Pinpoint the cell where the given text exists, returning its [x, y] midpoint coordinate. 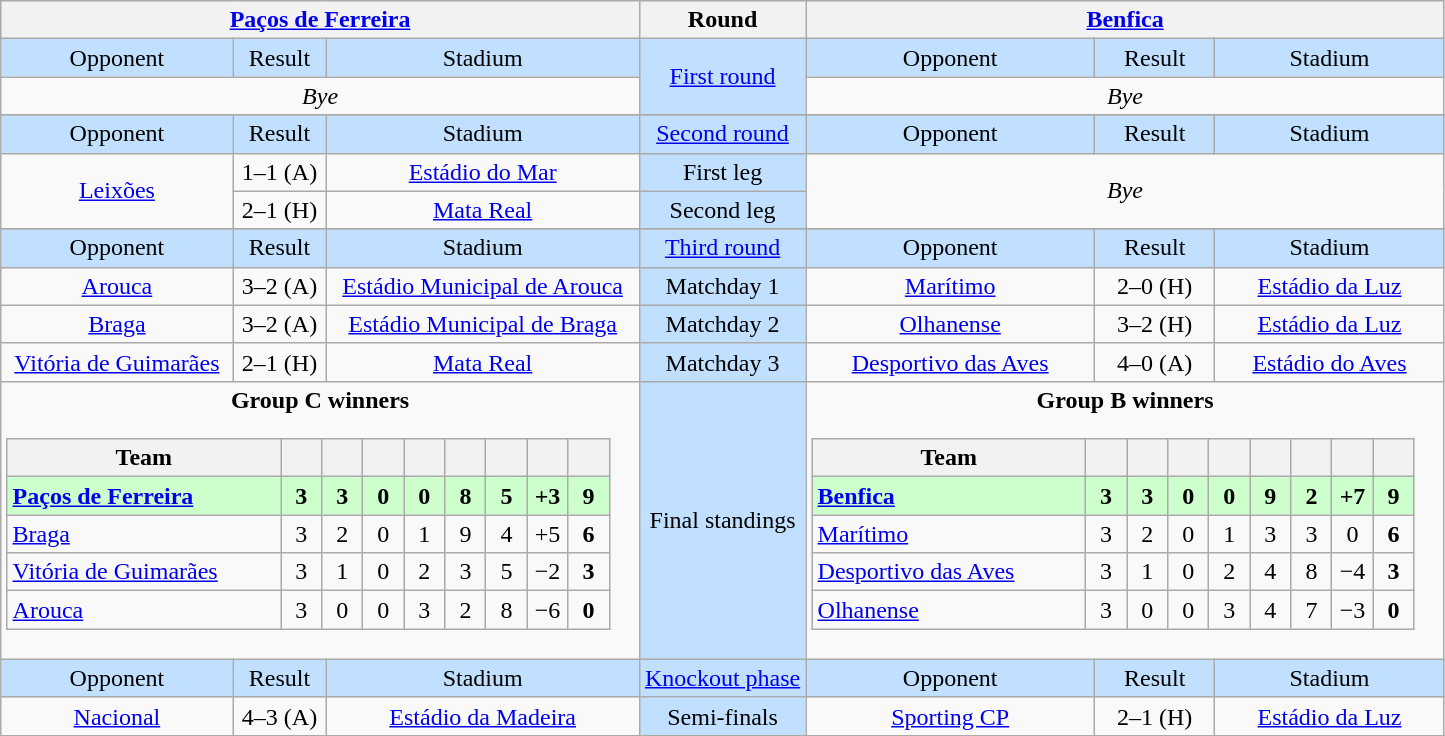
Estádio Municipal de Arouca [482, 286]
Estádio Municipal de Braga [482, 324]
Matchday 2 [722, 324]
+7 [1352, 496]
Second leg [722, 210]
2–0 (H) [1155, 286]
+5 [548, 534]
Group B winners Team Benfica 3 3 0 0 9 2 +7 9 Marítimo 3 2 0 1 3 3 0 6 Desportivo das Aves 3 1 0 2 4 8 −4 3 Olhanense 3 0 0 3 4 7 −3 0 [1126, 520]
First leg [722, 172]
−6 [548, 610]
Matchday 1 [722, 286]
1–1 (A) [280, 172]
+3 [548, 496]
Matchday 3 [722, 362]
Group C winners Team Paços de Ferreira 3 3 0 0 8 5 +3 9 Braga 3 2 0 1 9 4 +5 6 Vitória de Guimarães 3 1 0 2 3 5 −2 3 Arouca 3 0 0 3 2 8 −6 0 [320, 520]
Second round [722, 134]
Round [722, 20]
−2 [548, 572]
3–2 (H) [1155, 324]
4–3 (A) [280, 716]
Third round [722, 248]
Leixões [117, 191]
Sporting CP [950, 716]
Nacional [117, 716]
7 [1312, 610]
Semi-finals [722, 716]
Final standings [722, 520]
Knockout phase [722, 678]
−4 [1352, 572]
Estádio do Mar [482, 172]
Estádio da Madeira [482, 716]
−3 [1352, 610]
First round [722, 77]
4–0 (A) [1155, 362]
Estádio do Aves [1330, 362]
